Determine the (X, Y) coordinate at the center of the cell enclosing the given text.  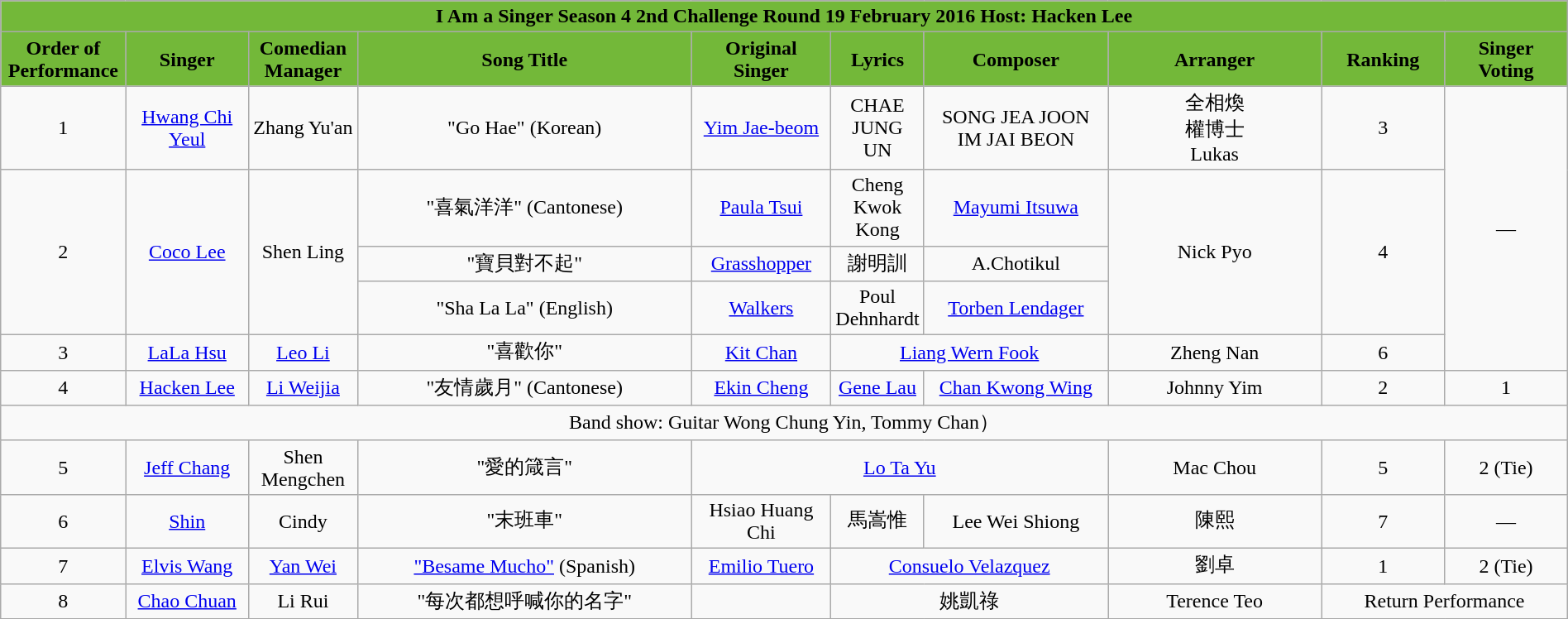
"Sha La La" (English) (524, 308)
8 (63, 601)
Return Performance (1445, 601)
全相煥權博士Lukas (1215, 127)
Original Singer (761, 60)
Arranger (1215, 60)
Band show: Guitar Wong Chung Yin, Tommy Chan） (784, 424)
Yan Wei (303, 566)
Chan Kwong Wing (1016, 387)
"愛的箴言" (524, 467)
Consuelo Velazquez (969, 566)
SONG JEA JOONIM JAI BEON (1016, 127)
Elvis Wang (187, 566)
Zhang Yu'an (303, 127)
"喜氣洋洋" (Cantonese) (524, 208)
Mayumi Itsuwa (1016, 208)
Yim Jae-beom (761, 127)
謝明訓 (877, 263)
"Go Hae" (Korean) (524, 127)
Singer (187, 60)
姚凱祿 (969, 601)
Shin (187, 521)
Li Weijia (303, 387)
Ranking (1383, 60)
Kit Chan (761, 353)
Paula Tsui (761, 208)
"末班車" (524, 521)
Lee Wei Shiong (1016, 521)
Poul Dehnhardt (877, 308)
Lo Ta Yu (900, 467)
Jeff Chang (187, 467)
"寶貝對不起" (524, 263)
Gene Lau (877, 387)
Nick Pyo (1215, 252)
Emilio Tuero (761, 566)
"喜歡你" (524, 353)
Cheng Kwok Kong (877, 208)
I Am a Singer Season 4 2nd Challenge Round 19 February 2016 Host: Hacken Lee (784, 17)
Torben Lendager (1016, 308)
Shen Ling (303, 252)
Leo Li (303, 353)
Comedian Manager (303, 60)
CHAE JUNG UN (877, 127)
Mac Chou (1215, 467)
Terence Teo (1215, 601)
Coco Lee (187, 252)
Liang Wern Fook (969, 353)
Hacken Lee (187, 387)
"Besame Mucho" (Spanish) (524, 566)
Zheng Nan (1215, 353)
Hwang Chi Yeul (187, 127)
A.Chotikul (1016, 263)
劉卓 (1215, 566)
"每次都想呼喊你的名字" (524, 601)
Composer (1016, 60)
Order of Performance (63, 60)
Hsiao Huang Chi (761, 521)
"友情歲月" (Cantonese) (524, 387)
Shen Mengchen (303, 467)
Grasshopper (761, 263)
Ekin Cheng (761, 387)
LaLa Hsu (187, 353)
Chao Chuan (187, 601)
馬嵩惟 (877, 521)
Johnny Yim (1215, 387)
陳熙 (1215, 521)
Walkers (761, 308)
Song Title (524, 60)
Cindy (303, 521)
Lyrics (877, 60)
Li Rui (303, 601)
Singer Voting (1506, 60)
